Detect which cell encompasses the target text, then output its [X, Y] center coordinate. 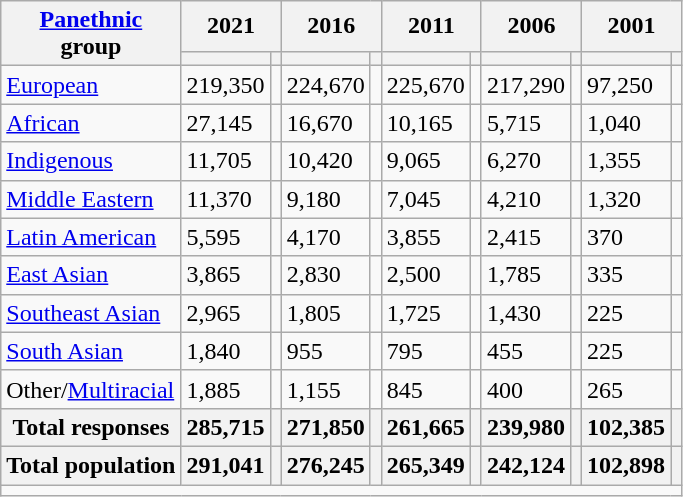
102,898 [626, 465]
1,430 [526, 313]
795 [426, 351]
2,415 [526, 237]
1,155 [326, 389]
217,290 [526, 85]
291,041 [226, 465]
African [91, 123]
242,124 [526, 465]
102,385 [626, 427]
2001 [632, 26]
Other/Multiracial [91, 389]
5,595 [226, 237]
1,840 [226, 351]
455 [526, 351]
1,885 [226, 389]
11,705 [226, 161]
261,665 [426, 427]
2,500 [426, 275]
6,270 [526, 161]
7,045 [426, 199]
5,715 [526, 123]
Middle Eastern [91, 199]
2,830 [326, 275]
1,785 [526, 275]
East Asian [91, 275]
2006 [531, 26]
1,355 [626, 161]
845 [426, 389]
225,670 [426, 85]
265,349 [426, 465]
400 [526, 389]
370 [626, 237]
11,370 [226, 199]
Total responses [91, 427]
276,245 [326, 465]
239,980 [526, 427]
4,170 [326, 237]
3,865 [226, 275]
271,850 [326, 427]
2,965 [226, 313]
European [91, 85]
2016 [331, 26]
10,420 [326, 161]
224,670 [326, 85]
955 [326, 351]
Total population [91, 465]
Indigenous [91, 161]
27,145 [226, 123]
97,250 [626, 85]
1,320 [626, 199]
1,725 [426, 313]
3,855 [426, 237]
9,180 [326, 199]
4,210 [526, 199]
1,040 [626, 123]
Panethnicgroup [91, 34]
219,350 [226, 85]
16,670 [326, 123]
10,165 [426, 123]
335 [626, 275]
285,715 [226, 427]
265 [626, 389]
2011 [431, 26]
Latin American [91, 237]
Southeast Asian [91, 313]
2021 [231, 26]
9,065 [426, 161]
1,805 [326, 313]
South Asian [91, 351]
